For the text-containing cell, return its midpoint in [x, y] coordinate format. 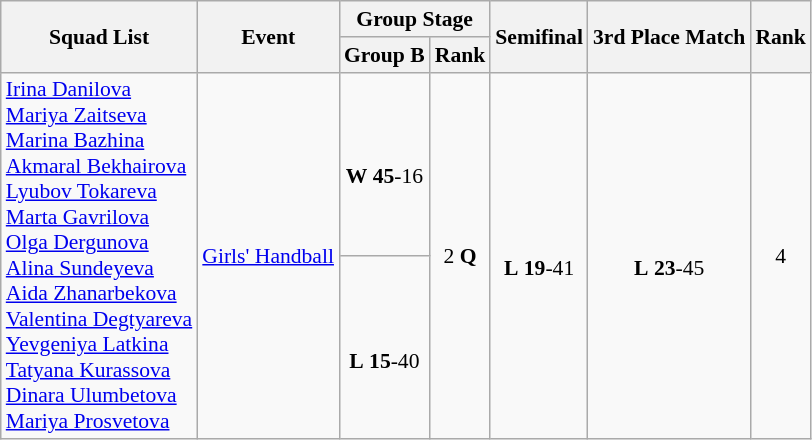
2 Q [460, 256]
Group B [384, 55]
Event [268, 36]
Squad List [100, 36]
Semifinal [539, 36]
L 15-40 [384, 348]
Girls' Handball [268, 256]
4 [780, 256]
W 45-16 [384, 164]
L 23-45 [669, 256]
3rd Place Match [669, 36]
Group Stage [414, 19]
L 19-41 [539, 256]
